Return the (X, Y) coordinate for the center point of the cell that contains the specified text.  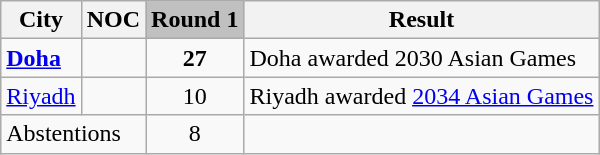
Result (422, 20)
City (41, 20)
Riyadh awarded 2034 Asian Games (422, 96)
Round 1 (195, 20)
Riyadh (41, 96)
27 (195, 58)
Doha awarded 2030 Asian Games (422, 58)
Doha (41, 58)
8 (195, 134)
Abstentions (74, 134)
NOC (113, 20)
10 (195, 96)
